Identify which cell holds the provided text, then report its (X, Y) central coordinate. 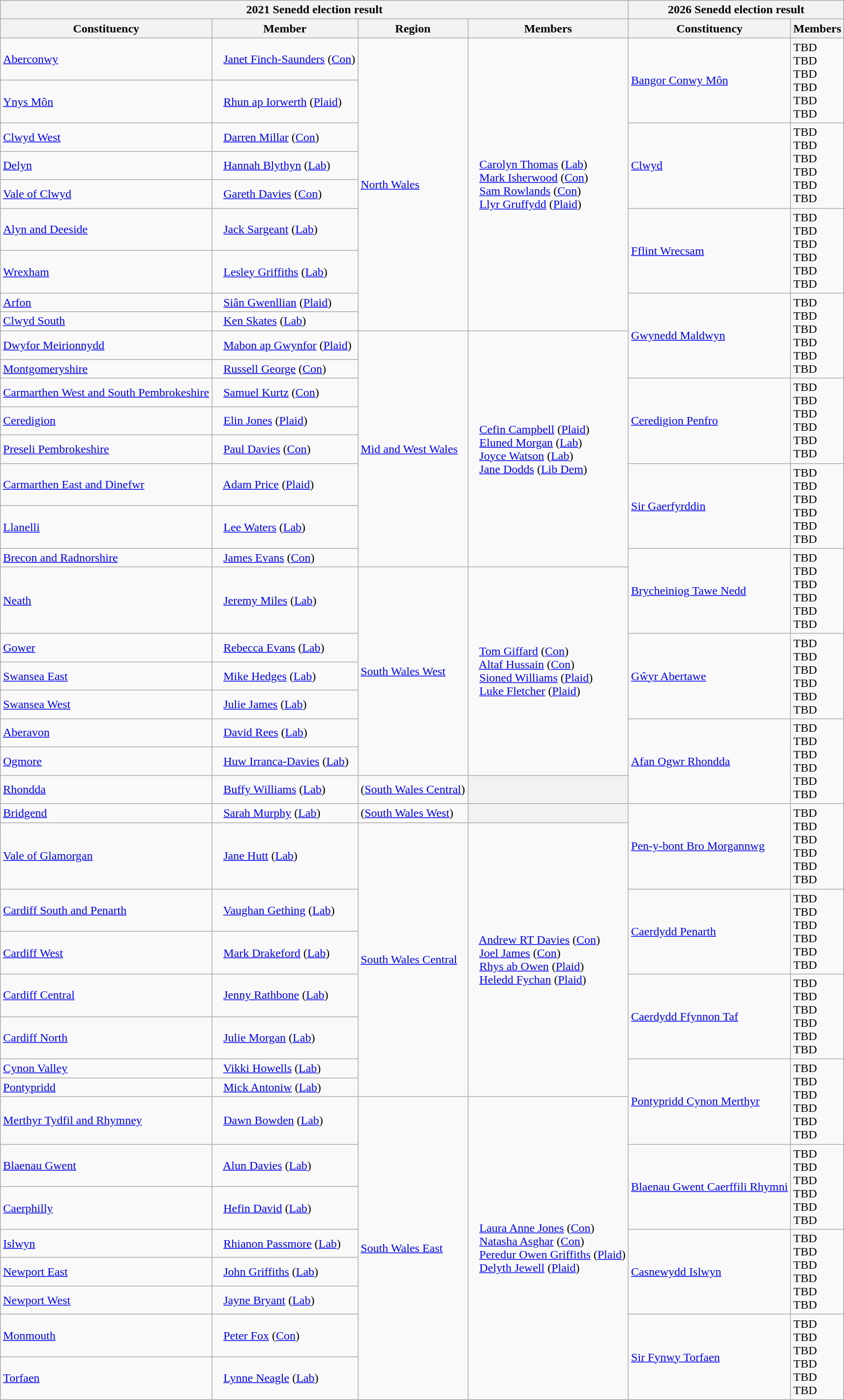
Delyn (106, 166)
Julie James (Lab) (285, 705)
Caerphilly (106, 1208)
Cynon Valley (106, 1069)
James Evans (Con) (285, 558)
Islwyn (106, 1244)
Vale of Glamorgan (106, 856)
Swansea West (106, 705)
Gower (106, 648)
Member (285, 29)
Ceredigion (106, 421)
Llanelli (106, 527)
Bridgend (106, 813)
Brecon and Radnorshire (106, 558)
Alyn and Deeside (106, 229)
Alun Davies (Lab) (285, 1165)
Mick Antoniw (Lab) (285, 1087)
Ceredigion Penfro (710, 421)
Casnewydd Islwyn (710, 1272)
Julie Morgan (Lab) (285, 1038)
Wrexham (106, 272)
Darren Millar (Con) (285, 137)
Gwynedd Maldwyn (710, 335)
Clwyd West (106, 137)
Paul Davies (Con) (285, 449)
Ken Skates (Lab) (285, 321)
Rhianon Passmore (Lab) (285, 1244)
Cardiff West (106, 953)
Fflint Wrecsam (710, 251)
Lesley Griffiths (Lab) (285, 272)
Buffy Williams (Lab) (285, 790)
Gŵyr Abertawe (710, 676)
Peter Fox (Con) (285, 1336)
Siân Gwenllian (Plaid) (285, 302)
Cardiff Central (106, 995)
2026 Senedd election result (736, 10)
South Wales West (413, 671)
Aberavon (106, 733)
Pontypridd (106, 1087)
Jeremy Miles (Lab) (285, 600)
Jayne Bryant (Lab) (285, 1300)
Jane Hutt (Lab) (285, 856)
Lynne Neagle (Lab) (285, 1378)
Newport West (106, 1300)
Afan Ogwr Rhondda (710, 761)
Jack Sargeant (Lab) (285, 229)
Tom Giffard (Con) Altaf Hussain (Con) Sioned Williams (Plaid) Luke Fletcher (Plaid) (548, 671)
Sarah Murphy (Lab) (285, 813)
Rhun ap Iorwerth (Plaid) (285, 101)
Mid and West Wales (413, 448)
Carmarthen East and Dinefwr (106, 485)
Vikki Howells (Lab) (285, 1069)
Caerdydd Penarth (710, 931)
Arfon (106, 302)
North Wales (413, 184)
Merthyr Tydfil and Rhymney (106, 1120)
Blaenau Gwent Caerffili Rhymni (710, 1187)
Elin Jones (Plaid) (285, 421)
Clwyd South (106, 321)
Caerdydd Ffynnon Taf (710, 1017)
Sir Fynwy Torfaen (710, 1357)
(South Wales Central) (413, 790)
Cardiff South and Penarth (106, 911)
Carolyn Thomas (Lab) Mark Isherwood (Con) Sam Rowlands (Con) Llyr Gruffydd (Plaid) (548, 184)
Hannah Blythyn (Lab) (285, 166)
Hefin David (Lab) (285, 1208)
Neath (106, 600)
South Wales Central (413, 959)
Monmouth (106, 1336)
Mabon ap Gwynfor (Plaid) (285, 345)
Preseli Pembrokeshire (106, 449)
Adam Price (Plaid) (285, 485)
Swansea East (106, 676)
Mike Hedges (Lab) (285, 676)
Aberconwy (106, 59)
Rhondda (106, 790)
Montgomeryshire (106, 369)
Gareth Davies (Con) (285, 194)
Laura Anne Jones (Con) Natasha Asghar (Con) Peredur Owen Griffiths (Plaid) Delyth Jewell (Plaid) (548, 1248)
Andrew RT Davies (Con) Joel James (Con) Rhys ab Owen (Plaid) Heledd Fychan (Plaid) (548, 959)
(South Wales West) (413, 813)
Blaenau Gwent (106, 1165)
Bangor Conwy Môn (710, 81)
Dwyfor Meirionnydd (106, 345)
John Griffiths (Lab) (285, 1272)
Huw Irranca-Davies (Lab) (285, 761)
Mark Drakeford (Lab) (285, 953)
2021 Senedd election result (315, 10)
Vaughan Gething (Lab) (285, 911)
South Wales East (413, 1248)
Pontypridd Cynon Merthyr (710, 1102)
Cefin Campbell (Plaid) Eluned Morgan (Lab) Joyce Watson (Lab) Jane Dodds (Lib Dem) (548, 448)
Rebecca Evans (Lab) (285, 648)
Samuel Kurtz (Con) (285, 392)
Dawn Bowden (Lab) (285, 1120)
Newport East (106, 1272)
Sir Gaerfyrddin (710, 506)
Clwyd (710, 165)
Torfaen (106, 1378)
Janet Finch-Saunders (Con) (285, 59)
Brycheiniog Tawe Nedd (710, 591)
Vale of Clwyd (106, 194)
Lee Waters (Lab) (285, 527)
Ynys Môn (106, 101)
Pen-y-bont Bro Morgannwg (710, 846)
Russell George (Con) (285, 369)
Jenny Rathbone (Lab) (285, 995)
Ogmore (106, 761)
Carmarthen West and South Pembrokeshire (106, 392)
Cardiff North (106, 1038)
Region (413, 29)
David Rees (Lab) (285, 733)
